Determine the (X, Y) coordinate at the center of the cell enclosing the given text.  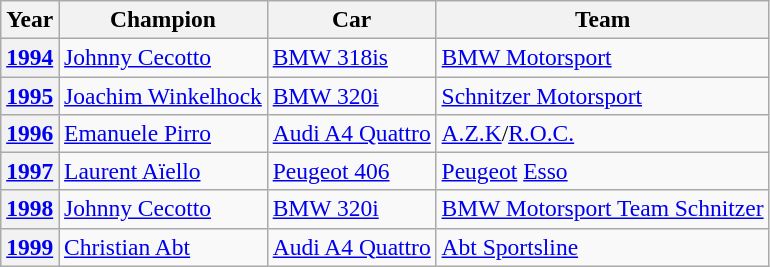
1996 (30, 133)
BMW Motorsport Team Schnitzer (602, 209)
Car (352, 19)
Champion (164, 19)
BMW 318is (352, 57)
1997 (30, 171)
1999 (30, 247)
Peugeot Esso (602, 171)
Joachim Winkelhock (164, 95)
A.Z.K/R.O.C. (602, 133)
Schnitzer Motorsport (602, 95)
1998 (30, 209)
BMW Motorsport (602, 57)
1994 (30, 57)
Abt Sportsline (602, 247)
Year (30, 19)
Peugeot 406 (352, 171)
Team (602, 19)
Christian Abt (164, 247)
1995 (30, 95)
Laurent Aïello (164, 171)
Emanuele Pirro (164, 133)
